Determine the [x, y] coordinate at the center of the cell enclosing the given text.  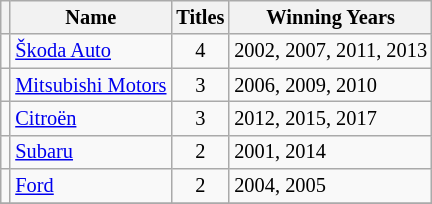
Ford [90, 186]
Mitsubishi Motors [90, 85]
Winning Years [330, 17]
2002, 2007, 2011, 2013 [330, 51]
4 [200, 51]
2012, 2015, 2017 [330, 118]
2006, 2009, 2010 [330, 85]
Subaru [90, 152]
Citroën [90, 118]
2001, 2014 [330, 152]
2004, 2005 [330, 186]
Titles [200, 17]
Name [90, 17]
Škoda Auto [90, 51]
